Determine the [X, Y] coordinate at the center of the cell enclosing the given text.  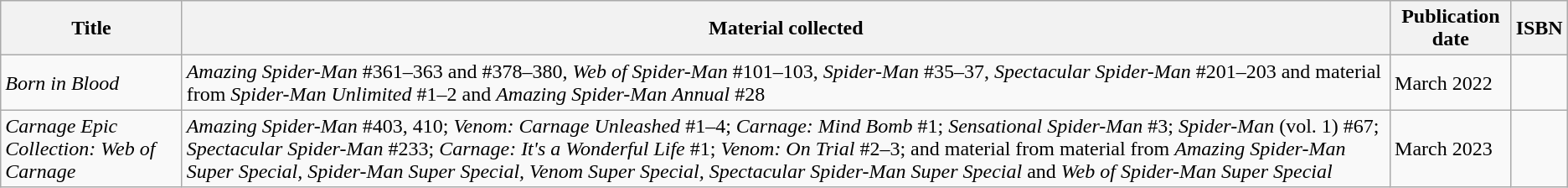
Title [91, 29]
Carnage Epic Collection: Web of Carnage [91, 149]
Born in Blood [91, 82]
Material collected [786, 29]
ISBN [1540, 29]
Publication date [1451, 29]
March 2022 [1451, 82]
March 2023 [1451, 149]
